Return [x, y] of the center of cell containing provided text 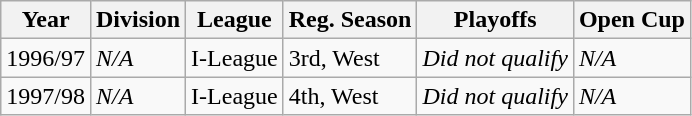
League [235, 20]
Year [46, 20]
4th, West [350, 96]
3rd, West [350, 58]
Playoffs [495, 20]
1996/97 [46, 58]
Reg. Season [350, 20]
1997/98 [46, 96]
Division [138, 20]
Open Cup [632, 20]
